Provide the [X, Y] coordinate of the cell's center where the given text is located.  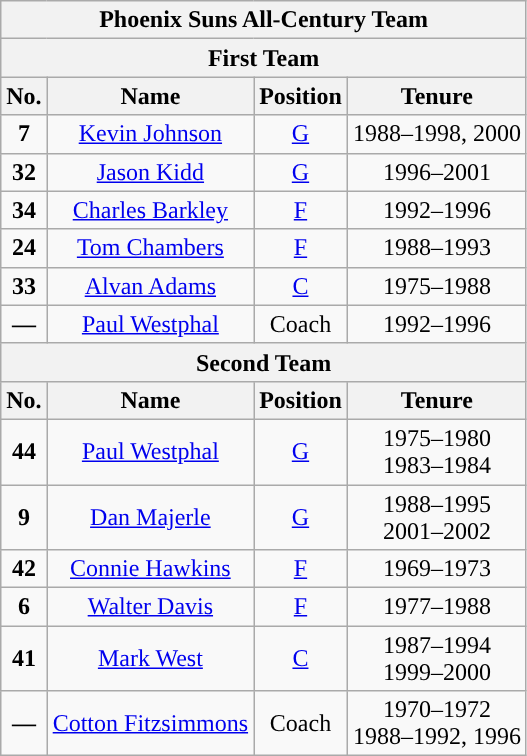
1970–19721988–1992, 1996 [436, 724]
Charles Barkley [150, 210]
Mark West [150, 658]
1969–1973 [436, 569]
33 [24, 286]
34 [24, 210]
Second Team [264, 362]
Dan Majerle [150, 516]
1975–19801983–1984 [436, 452]
9 [24, 516]
7 [24, 134]
1988–19952001–2002 [436, 516]
Cotton Fitzsimmons [150, 724]
First Team [264, 58]
1996–2001 [436, 172]
1988–1993 [436, 248]
42 [24, 569]
1987–19941999–2000 [436, 658]
44 [24, 452]
Alvan Adams [150, 286]
32 [24, 172]
41 [24, 658]
1988–1998, 2000 [436, 134]
Phoenix Suns All-Century Team [264, 20]
1975–1988 [436, 286]
6 [24, 607]
Walter Davis [150, 607]
Kevin Johnson [150, 134]
Jason Kidd [150, 172]
Connie Hawkins [150, 569]
1977–1988 [436, 607]
Tom Chambers [150, 248]
24 [24, 248]
